Detect which cell encompasses the target text, then output its (X, Y) center coordinate. 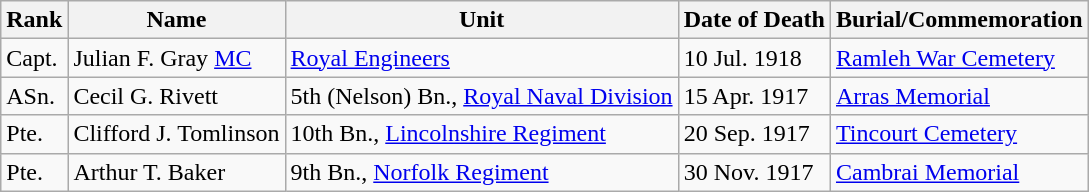
Arras Memorial (959, 96)
9th Bn., Norfolk Regiment (482, 172)
20 Sep. 1917 (754, 134)
ASn. (34, 96)
Rank (34, 20)
Cambrai Memorial (959, 172)
Capt. (34, 58)
30 Nov. 1917 (754, 172)
Burial/Commemoration (959, 20)
Name (176, 20)
Julian F. Gray MC (176, 58)
Royal Engineers (482, 58)
Cecil G. Rivett (176, 96)
10th Bn., Lincolnshire Regiment (482, 134)
10 Jul. 1918 (754, 58)
Ramleh War Cemetery (959, 58)
15 Apr. 1917 (754, 96)
Unit (482, 20)
Arthur T. Baker (176, 172)
Clifford J. Tomlinson (176, 134)
Tincourt Cemetery (959, 134)
5th (Nelson) Bn., Royal Naval Division (482, 96)
Date of Death (754, 20)
